Return the (X, Y) coordinate for the center point of the cell that contains the specified text.  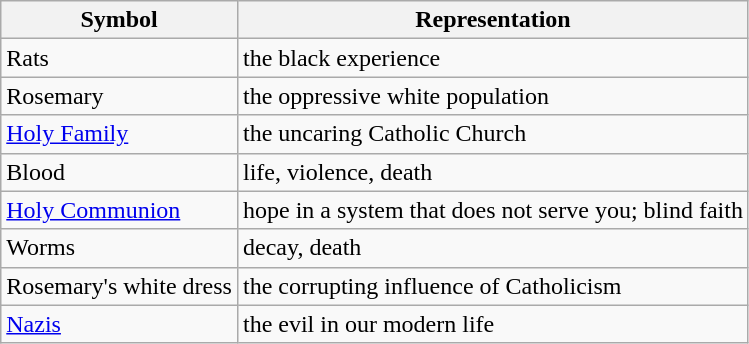
Rosemary (120, 96)
the uncaring Catholic Church (492, 134)
Blood (120, 172)
the evil in our modern life (492, 324)
Worms (120, 248)
Symbol (120, 20)
the black experience (492, 58)
Rosemary's white dress (120, 286)
life, violence, death (492, 172)
decay, death (492, 248)
Nazis (120, 324)
hope in a system that does not serve you; blind faith (492, 210)
the corrupting influence of Catholicism (492, 286)
Holy Family (120, 134)
Rats (120, 58)
the oppressive white population (492, 96)
Representation (492, 20)
Holy Communion (120, 210)
